For the text-containing cell, return its midpoint in (x, y) coordinate format. 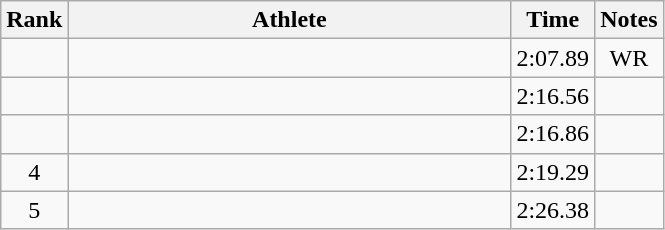
2:16.86 (553, 134)
Notes (629, 20)
Time (553, 20)
5 (34, 210)
Rank (34, 20)
Athlete (290, 20)
2:16.56 (553, 96)
2:19.29 (553, 172)
2:26.38 (553, 210)
4 (34, 172)
2:07.89 (553, 58)
WR (629, 58)
